For the text-containing cell, return its midpoint in [X, Y] coordinate format. 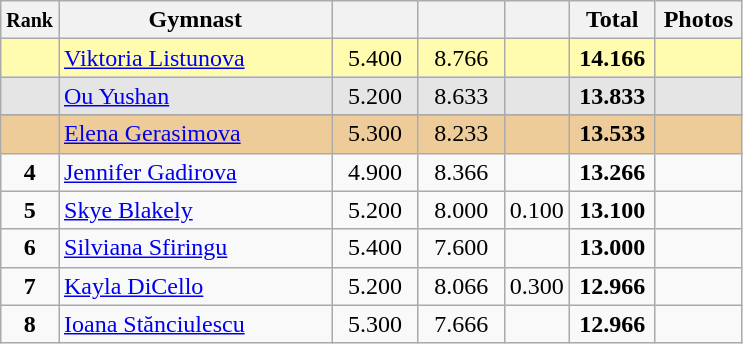
Elena Gerasimova [195, 134]
0.100 [536, 210]
Ou Yushan [195, 96]
Kayla DiCello [195, 286]
Ioana Stănciulescu [195, 324]
8 [30, 324]
Silviana Sfiringu [195, 248]
8.766 [461, 58]
14.166 [612, 58]
Viktoria Listunova [195, 58]
13.100 [612, 210]
8.366 [461, 172]
5 [30, 210]
8.066 [461, 286]
0.300 [536, 286]
Total [612, 20]
Gymnast [195, 20]
4.900 [375, 172]
8.233 [461, 134]
Rank [30, 20]
Photos [698, 20]
8.000 [461, 210]
7 [30, 286]
Skye Blakely [195, 210]
13.533 [612, 134]
13.266 [612, 172]
7.666 [461, 324]
Jennifer Gadirova [195, 172]
7.600 [461, 248]
4 [30, 172]
13.833 [612, 96]
13.000 [612, 248]
8.633 [461, 96]
6 [30, 248]
